Provide the (x, y) coordinate of the cell's center where the given text is located.  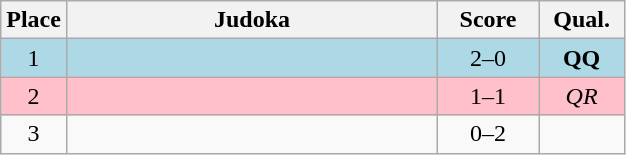
0–2 (488, 134)
Place (34, 20)
1 (34, 58)
Judoka (252, 20)
QR (582, 96)
3 (34, 134)
2 (34, 96)
1–1 (488, 96)
Qual. (582, 20)
2–0 (488, 58)
QQ (582, 58)
Score (488, 20)
